Scan for the cell matching the given text and deliver its (x, y) coordinate at center. 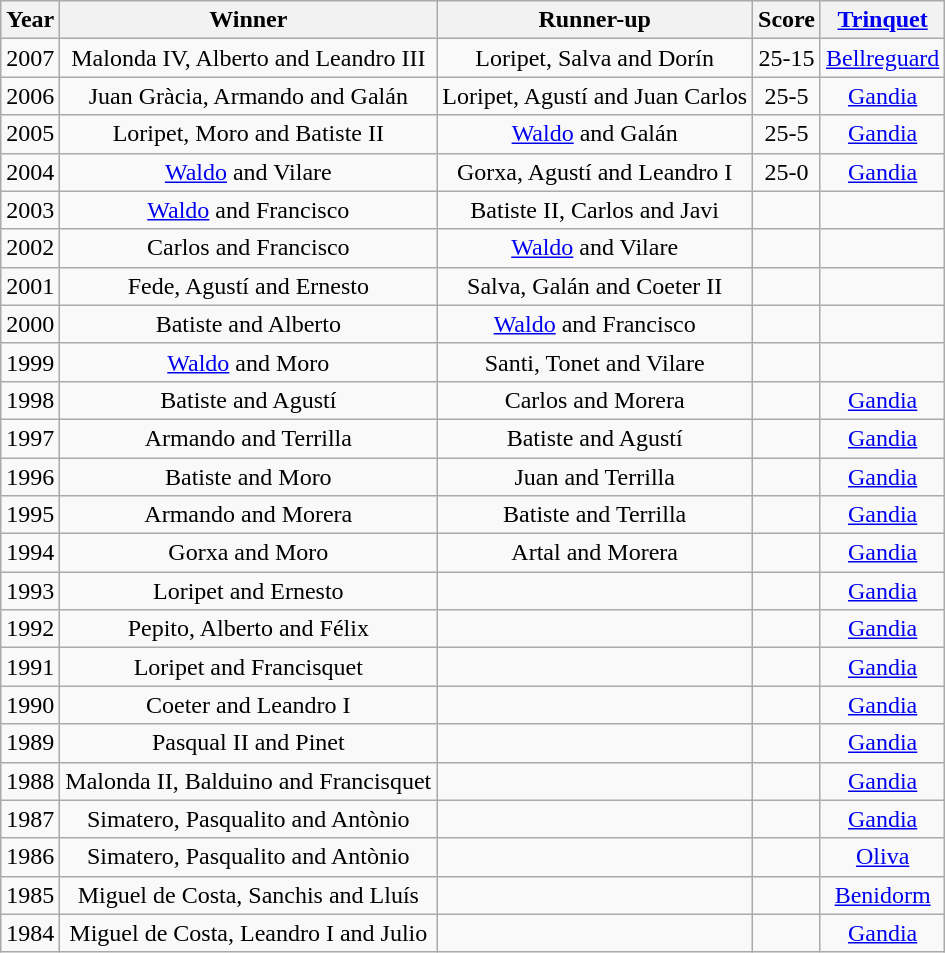
1996 (30, 477)
Trinquet (882, 20)
1994 (30, 553)
2001 (30, 286)
Loripet, Salva and Dorín (595, 58)
Malonda IV, Alberto and Leandro III (248, 58)
Miguel de Costa, Leandro I and Julio (248, 933)
2007 (30, 58)
1985 (30, 895)
1988 (30, 781)
2003 (30, 210)
Coeter and Leandro I (248, 705)
Score (787, 20)
Armando and Morera (248, 515)
1998 (30, 400)
Oliva (882, 857)
Juan Gràcia, Armando and Galán (248, 96)
1986 (30, 857)
Loripet and Francisquet (248, 667)
Batiste and Alberto (248, 324)
2000 (30, 324)
1995 (30, 515)
Bellreguard (882, 58)
Waldo and Moro (248, 362)
Miguel de Costa, Sanchis and Lluís (248, 895)
1997 (30, 438)
Fede, Agustí and Ernesto (248, 286)
Loripet, Moro and Batiste II (248, 134)
1991 (30, 667)
Gorxa and Moro (248, 553)
Loripet and Ernesto (248, 591)
Runner-up (595, 20)
1987 (30, 819)
2004 (30, 172)
Armando and Terrilla (248, 438)
1992 (30, 629)
Salva, Galán and Coeter II (595, 286)
Year (30, 20)
Carlos and Morera (595, 400)
2002 (30, 248)
Waldo and Galán (595, 134)
1984 (30, 933)
Winner (248, 20)
1989 (30, 743)
1990 (30, 705)
2005 (30, 134)
Gorxa, Agustí and Leandro I (595, 172)
Benidorm (882, 895)
2006 (30, 96)
Malonda II, Balduino and Francisquet (248, 781)
Santi, Tonet and Vilare (595, 362)
Pepito, Alberto and Félix (248, 629)
Batiste and Moro (248, 477)
1993 (30, 591)
Carlos and Francisco (248, 248)
Batiste and Terrilla (595, 515)
25-0 (787, 172)
Artal and Morera (595, 553)
Juan and Terrilla (595, 477)
Pasqual II and Pinet (248, 743)
25-15 (787, 58)
Batiste II, Carlos and Javi (595, 210)
1999 (30, 362)
Loripet, Agustí and Juan Carlos (595, 96)
